Pinpoint the cell where the given text exists, returning its [X, Y] midpoint coordinate. 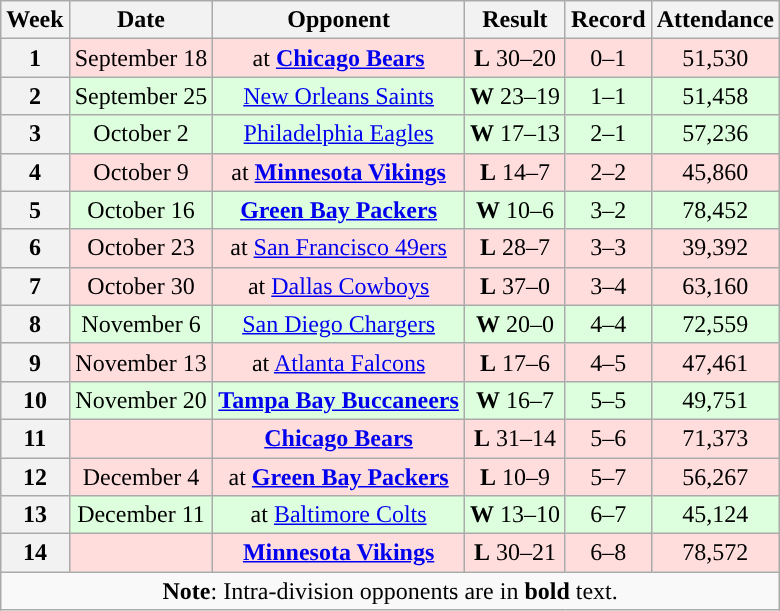
Date [141, 20]
W 16–7 [514, 400]
45,860 [715, 172]
1–1 [608, 96]
4–4 [608, 324]
14 [35, 553]
3–2 [608, 210]
6 [35, 248]
10 [35, 400]
5–5 [608, 400]
57,236 [715, 134]
5 [35, 210]
at Green Bay Packers [339, 477]
at Minnesota Vikings [339, 172]
5–7 [608, 477]
September 18 [141, 58]
11 [35, 438]
13 [35, 515]
L 30–20 [514, 58]
3–3 [608, 248]
October 2 [141, 134]
4 [35, 172]
L 28–7 [514, 248]
Record [608, 20]
November 13 [141, 362]
3–4 [608, 286]
39,392 [715, 248]
Chicago Bears [339, 438]
78,572 [715, 553]
5–6 [608, 438]
78,452 [715, 210]
L 30–21 [514, 553]
at San Francisco 49ers [339, 248]
1 [35, 58]
L 14–7 [514, 172]
Minnesota Vikings [339, 553]
December 4 [141, 477]
Result [514, 20]
0–1 [608, 58]
L 31–14 [514, 438]
49,751 [715, 400]
L 37–0 [514, 286]
Opponent [339, 20]
4–5 [608, 362]
September 25 [141, 96]
51,530 [715, 58]
New Orleans Saints [339, 96]
7 [35, 286]
72,559 [715, 324]
45,124 [715, 515]
November 6 [141, 324]
Week [35, 20]
W 20–0 [514, 324]
October 16 [141, 210]
L 10–9 [514, 477]
6–8 [608, 553]
San Diego Chargers [339, 324]
Tampa Bay Buccaneers [339, 400]
W 17–13 [514, 134]
6–7 [608, 515]
W 13–10 [514, 515]
L 17–6 [514, 362]
51,458 [715, 96]
2 [35, 96]
71,373 [715, 438]
December 11 [141, 515]
2–2 [608, 172]
W 23–19 [514, 96]
October 9 [141, 172]
12 [35, 477]
8 [35, 324]
at Chicago Bears [339, 58]
at Dallas Cowboys [339, 286]
3 [35, 134]
Note: Intra-division opponents are in bold text. [390, 591]
Green Bay Packers [339, 210]
October 23 [141, 248]
Philadelphia Eagles [339, 134]
October 30 [141, 286]
November 20 [141, 400]
63,160 [715, 286]
Attendance [715, 20]
56,267 [715, 477]
47,461 [715, 362]
9 [35, 362]
at Atlanta Falcons [339, 362]
2–1 [608, 134]
at Baltimore Colts [339, 515]
W 10–6 [514, 210]
